Pinpoint the cell where the given text exists, returning its [X, Y] midpoint coordinate. 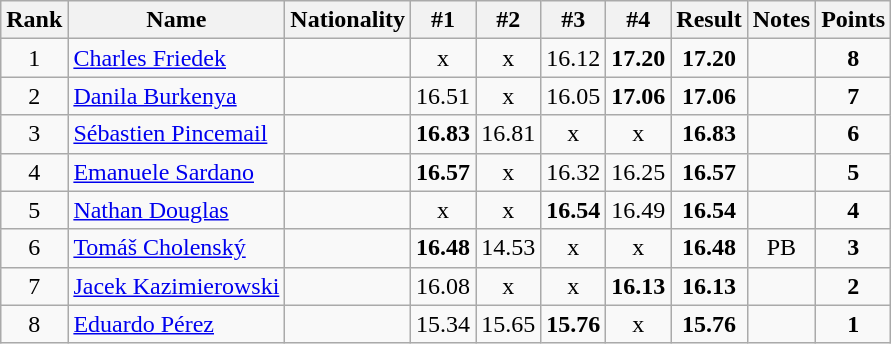
#4 [638, 20]
16.32 [574, 172]
16.12 [574, 58]
Rank [34, 20]
Emanuele Sardano [176, 172]
Notes [781, 20]
16.25 [638, 172]
16.81 [508, 134]
14.53 [508, 248]
Sébastien Pincemail [176, 134]
Nationality [348, 20]
Danila Burkenya [176, 96]
#3 [574, 20]
#2 [508, 20]
PB [781, 248]
15.65 [508, 324]
Result [709, 20]
Points [854, 20]
Name [176, 20]
Eduardo Pérez [176, 324]
Tomáš Cholenský [176, 248]
Nathan Douglas [176, 210]
16.08 [444, 286]
16.49 [638, 210]
Jacek Kazimierowski [176, 286]
16.51 [444, 96]
Charles Friedek [176, 58]
15.34 [444, 324]
#1 [444, 20]
16.05 [574, 96]
